Pinpoint the cell where the given text exists, returning its (x, y) midpoint coordinate. 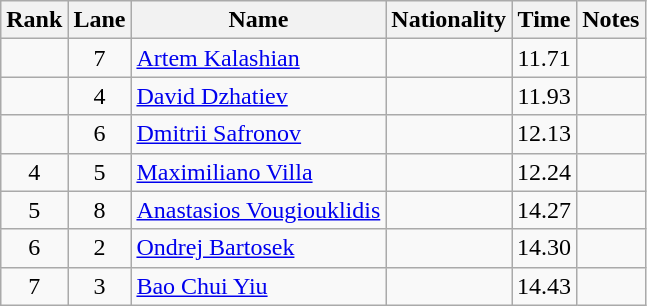
Bao Chui Yiu (258, 286)
8 (100, 210)
Artem Kalashian (258, 58)
12.13 (544, 134)
11.93 (544, 96)
2 (100, 248)
Notes (611, 20)
Dmitrii Safronov (258, 134)
14.27 (544, 210)
14.43 (544, 286)
Rank (34, 20)
Name (258, 20)
14.30 (544, 248)
11.71 (544, 58)
3 (100, 286)
Lane (100, 20)
Time (544, 20)
Ondrej Bartosek (258, 248)
12.24 (544, 172)
Anastasios Vougiouklidis (258, 210)
David Dzhatiev (258, 96)
Maximiliano Villa (258, 172)
Nationality (449, 20)
